Pinpoint the cell where the given text exists, returning its (X, Y) midpoint coordinate. 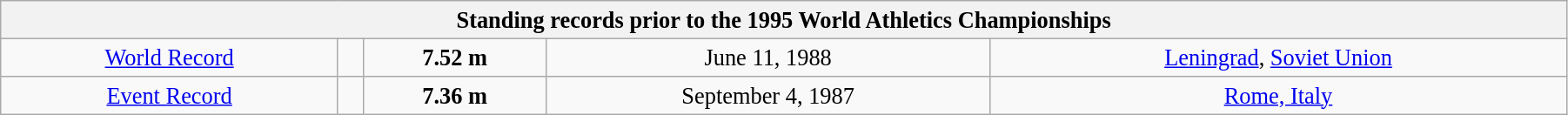
World Record (170, 57)
Standing records prior to the 1995 World Athletics Championships (784, 19)
September 4, 1987 (768, 95)
June 11, 1988 (768, 57)
7.52 m (455, 57)
7.36 m (455, 95)
Leningrad, Soviet Union (1279, 57)
Rome, Italy (1279, 95)
Event Record (170, 95)
